Capture the cell that displays the provided text and extract its (X, Y) central coordinate. 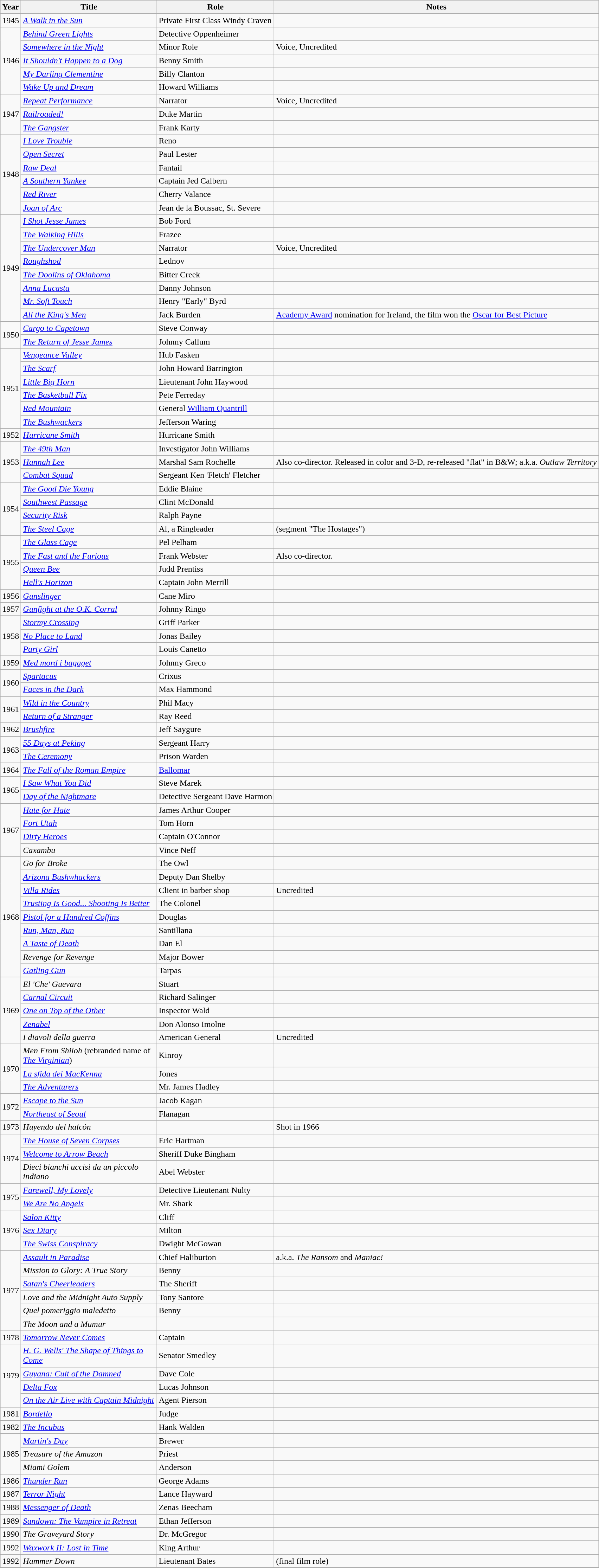
Danny Johnson (215, 288)
Eddie Blaine (215, 489)
Sundown: The Vampire in Retreat (89, 1521)
1951 (11, 388)
One on Top of the Other (89, 1010)
The Glass Cage (89, 542)
Milton (215, 1230)
Dwight McGowan (215, 1244)
Mr. Soft Touch (89, 301)
Roughshod (89, 261)
Thunder Run (89, 1480)
1977 (11, 1290)
Revenge for Revenge (89, 957)
1988 (11, 1508)
1985 (11, 1454)
No Place to Land (89, 636)
Satan's Cheerleaders (89, 1284)
1963 (11, 750)
Security Risk (89, 515)
Jefferson Waring (215, 422)
Ethan Jefferson (215, 1521)
Brushfire (89, 730)
Client in barber shop (215, 890)
Jack Burden (215, 315)
The Colonel (215, 904)
1947 (11, 114)
Mr. Shark (215, 1203)
Paul Lester (215, 154)
Northeast of Seoul (89, 1114)
Messenger of Death (89, 1508)
Prison Warden (215, 756)
Eric Hartman (215, 1140)
Priest (215, 1454)
Benny Smith (215, 60)
Judge (215, 1414)
1990 (11, 1534)
Waxwork II: Lost in Time (89, 1548)
Dave Cole (215, 1374)
Don Alonso Imolne (215, 1024)
Jonas Bailey (215, 636)
Party Girl (89, 649)
1954 (11, 509)
I diavoli della guerra (89, 1037)
Sex Diary (89, 1230)
Behind Green Lights (89, 34)
Billy Clanton (215, 74)
Lucas Johnson (215, 1387)
Captain (215, 1337)
Delta Fox (89, 1387)
1965 (11, 790)
Also co-director. Released in color and 3-D, re-released "flat" in B&W; a.k.a. Outlaw Territory (437, 462)
Marshal Sam Rochelle (215, 462)
The Graveyard Story (89, 1534)
Zenabel (89, 1024)
The House of Seven Corpses (89, 1140)
Caxambu (89, 850)
Tom Horn (215, 823)
We Are No Angels (89, 1203)
It Shouldn't Happen to a Dog (89, 60)
Mission to Glory: A True Story (89, 1271)
1959 (11, 663)
The Steel Cage (89, 529)
Vince Neff (215, 850)
1975 (11, 1197)
James Arthur Cooper (215, 810)
1957 (11, 609)
1956 (11, 596)
Jones (215, 1074)
Howard Williams (215, 87)
Private First Class Windy Craven (215, 20)
Also co-director. (437, 555)
Love and the Midnight Auto Supply (89, 1297)
The Fall of the Roman Empire (89, 770)
Judd Prentiss (215, 569)
Pel Pelham (215, 542)
1972 (11, 1107)
Queen Bee (89, 569)
Men From Shiloh (rebranded name of The Virginian) (89, 1055)
1962 (11, 730)
Gunslinger (89, 596)
The Good Die Young (89, 489)
American General (215, 1037)
Notes (437, 7)
Douglas (215, 917)
Return of a Stranger (89, 716)
Red River (89, 194)
A Walk in the Sun (89, 20)
Salon Kitty (89, 1217)
Al, a Ringleader (215, 529)
Steve Marek (215, 783)
The Swiss Conspiracy (89, 1244)
Title (89, 7)
Escape to the Sun (89, 1100)
1960 (11, 683)
1979 (11, 1375)
1982 (11, 1427)
Treasure of the Amazon (89, 1454)
Welcome to Arrow Beach (89, 1154)
Frank Karty (215, 127)
Detective Sergeant Dave Harmon (215, 796)
Lieutenant John Haywood (215, 381)
1955 (11, 562)
Lance Hayward (215, 1494)
Hate for Hate (89, 810)
The Return of Jesse James (89, 341)
Johnny Ringo (215, 609)
Phil Macy (215, 703)
I Saw What You Did (89, 783)
General William Quantrill (215, 409)
1958 (11, 636)
Day of the Nightmare (89, 796)
(final film role) (437, 1561)
The Doolins of Oklahoma (89, 275)
1989 (11, 1521)
All the King's Men (89, 315)
Jeff Saygure (215, 730)
The 49th Man (89, 449)
The Basketball Fix (89, 395)
1950 (11, 335)
Anna Lucasta (89, 288)
1948 (11, 174)
Role (215, 7)
1952 (11, 435)
The Bushwackers (89, 422)
1981 (11, 1414)
1945 (11, 20)
Sheriff Duke Bingham (215, 1154)
Go for Broke (89, 863)
Bob Ford (215, 221)
Detective Oppenheimer (215, 34)
Brewer (215, 1440)
Senator Smedley (215, 1356)
I Shot Jesse James (89, 221)
1970 (11, 1069)
Dirty Heroes (89, 837)
Johnny Greco (215, 663)
Wake Up and Dream (89, 87)
El 'Che' Guevara (89, 984)
Vengeance Valley (89, 355)
Captain O'Connor (215, 837)
Hub Fasken (215, 355)
Pistol for a Hundred Coffins (89, 917)
The Incubus (89, 1427)
The Owl (215, 863)
Johnny Callum (215, 341)
Hank Walden (215, 1427)
Open Secret (89, 154)
1969 (11, 1010)
Ray Reed (215, 716)
1967 (11, 830)
Sergeant Ken 'Fletch' Fletcher (215, 475)
Henry "Early" Byrd (215, 301)
Max Hammond (215, 689)
Santillana (215, 930)
Captain Jed Calbern (215, 181)
Frazee (215, 234)
The Gangster (89, 127)
Academy Award nomination for Ireland, the film won the Oscar for Best Picture (437, 315)
Sergeant Harry (215, 743)
The Sheriff (215, 1284)
Combat Squad (89, 475)
a.k.a. The Ransom and Maniac! (437, 1257)
Tarpas (215, 970)
Wild in the Country (89, 703)
1949 (11, 268)
Crixus (215, 676)
Clint McDonald (215, 502)
King Arthur (215, 1548)
Agent Pierson (215, 1400)
Louis Canetto (215, 649)
1974 (11, 1159)
Year (11, 7)
1987 (11, 1494)
My Darling Clementine (89, 74)
Zenas Beecham (215, 1508)
A Taste of Death (89, 944)
Ralph Payne (215, 515)
I Love Trouble (89, 141)
Terror Night (89, 1494)
Dieci bianchi uccisi da un piccolo indiano (89, 1172)
Cliff (215, 1217)
The Ceremony (89, 756)
Mr. James Hadley (215, 1087)
1986 (11, 1480)
Martin's Day (89, 1440)
Jean de la Boussac, St. Severe (215, 208)
Cherry Valance (215, 194)
Hammer Down (89, 1561)
Gunfight at the O.K. Corral (89, 609)
Steve Conway (215, 328)
Assault in Paradise (89, 1257)
The Scarf (89, 368)
Lieutenant Bates (215, 1561)
On the Air Live with Captain Midnight (89, 1400)
Bordello (89, 1414)
Run, Man, Run (89, 930)
Major Bower (215, 957)
Stuart (215, 984)
Abel Webster (215, 1172)
Flanagan (215, 1114)
Quel pomeriggio maledetto (89, 1311)
Duke Martin (215, 114)
Arizona Bushwhackers (89, 877)
Reno (215, 141)
Hannah Lee (89, 462)
Lednov (215, 261)
Fort Utah (89, 823)
Investigator John Williams (215, 449)
The Adventurers (89, 1087)
55 Days at Peking (89, 743)
Med mord i bagaget (89, 663)
Anderson (215, 1467)
Pete Ferreday (215, 395)
La sfida dei MacKenna (89, 1074)
Gatling Gun (89, 970)
Repeat Performance (89, 101)
Raw Deal (89, 168)
Cargo to Capetown (89, 328)
Fantail (215, 168)
Dr. McGregor (215, 1534)
Joan of Arc (89, 208)
Minor Role (215, 47)
Richard Salinger (215, 997)
Cane Miro (215, 596)
Dan El (215, 944)
1978 (11, 1337)
Frank Webster (215, 555)
Stormy Crossing (89, 623)
Little Big Horn (89, 381)
Griff Parker (215, 623)
Inspector Wald (215, 1010)
Miami Golem (89, 1467)
H. G. Wells' The Shape of Things to Come (89, 1356)
Shot in 1966 (437, 1127)
Railroaded! (89, 114)
Tomorrow Never Comes (89, 1337)
Tony Santore (215, 1297)
Guyana: Cult of the Damned (89, 1374)
Faces in the Dark (89, 689)
Huyendo del halcón (89, 1127)
Kinroy (215, 1055)
Hell's Horizon (89, 582)
Southwest Passage (89, 502)
The Walking Hills (89, 234)
Red Mountain (89, 409)
The Undercover Man (89, 248)
Villa Rides (89, 890)
1968 (11, 917)
George Adams (215, 1480)
The Moon and a Mumur (89, 1324)
(segment "The Hostages") (437, 529)
1946 (11, 60)
Detective Lieutenant Nulty (215, 1190)
Chief Haliburton (215, 1257)
The Fast and the Furious (89, 555)
Captain John Merrill (215, 582)
1953 (11, 462)
A Southern Yankee (89, 181)
Somewhere in the Night (89, 47)
Deputy Dan Shelby (215, 877)
Trusting Is Good... Shooting Is Better (89, 904)
Farewell, My Lovely (89, 1190)
1964 (11, 770)
Ballomar (215, 770)
Jacob Kagan (215, 1100)
Carnal Circuit (89, 997)
John Howard Barrington (215, 368)
Bitter Creek (215, 275)
1973 (11, 1127)
1961 (11, 709)
Spartacus (89, 676)
1976 (11, 1230)
